Output the (X, Y) coordinate of the center of the cell containing the given text.  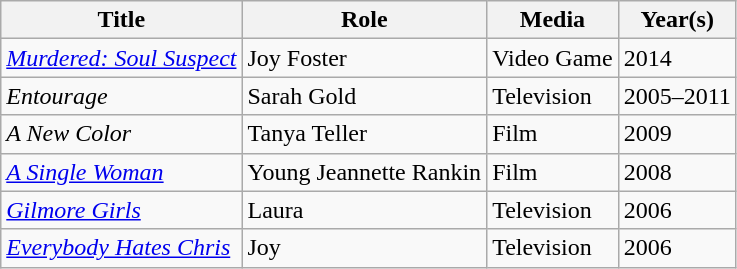
Sarah Gold (364, 96)
Joy (364, 248)
Title (122, 20)
Everybody Hates Chris (122, 248)
Entourage (122, 96)
Young Jeannette Rankin (364, 172)
A Single Woman (122, 172)
Gilmore Girls (122, 210)
Laura (364, 210)
Tanya Teller (364, 134)
2009 (677, 134)
Murdered: Soul Suspect (122, 58)
Role (364, 20)
Media (553, 20)
Video Game (553, 58)
2014 (677, 58)
2008 (677, 172)
2005–2011 (677, 96)
A New Color (122, 134)
Year(s) (677, 20)
Joy Foster (364, 58)
